For the text-containing cell, return its midpoint in (X, Y) coordinate format. 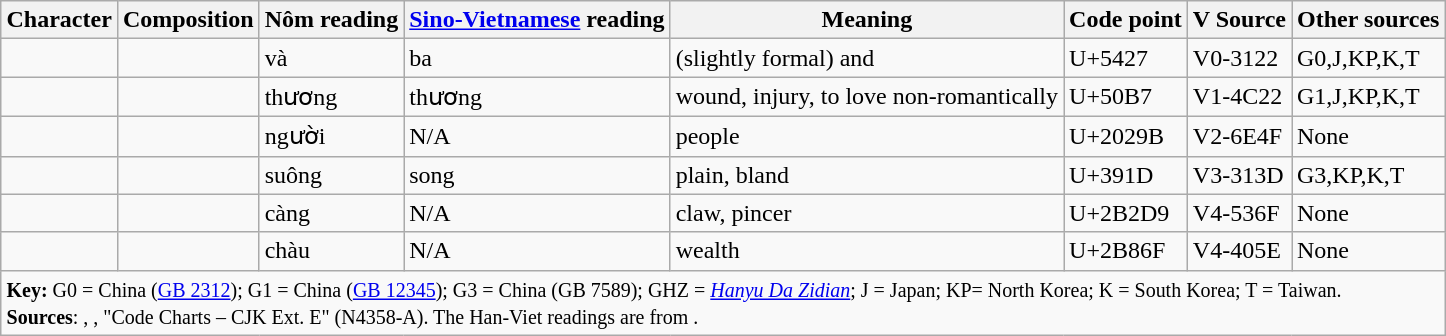
claw, pincer (866, 213)
V4-536F (1239, 213)
U+2029B (1126, 136)
G1,J,KP,K,T (1368, 97)
suông (332, 175)
người (332, 136)
people (866, 136)
U+5427 (1126, 58)
Character (59, 20)
G0,J,KP,K,T (1368, 58)
chàu (332, 251)
Meaning (866, 20)
U+391D (1126, 175)
Code point (1126, 20)
Sino-Vietnamese reading (537, 20)
càng (332, 213)
G3,KP,K,T (1368, 175)
wound, injury, to love non-romantically (866, 97)
V0-3122 (1239, 58)
Nôm reading (332, 20)
plain, bland (866, 175)
U+2B2D9 (1126, 213)
U+2B86F (1126, 251)
V1-4C22 (1239, 97)
(slightly formal) and (866, 58)
wealth (866, 251)
V4-405E (1239, 251)
V Source (1239, 20)
U+50B7 (1126, 97)
V3-313D (1239, 175)
song (537, 175)
Other sources (1368, 20)
V2-6E4F (1239, 136)
Composition (188, 20)
và (332, 58)
ba (537, 58)
